Determine the (X, Y) coordinate at the center of the cell enclosing the given text.  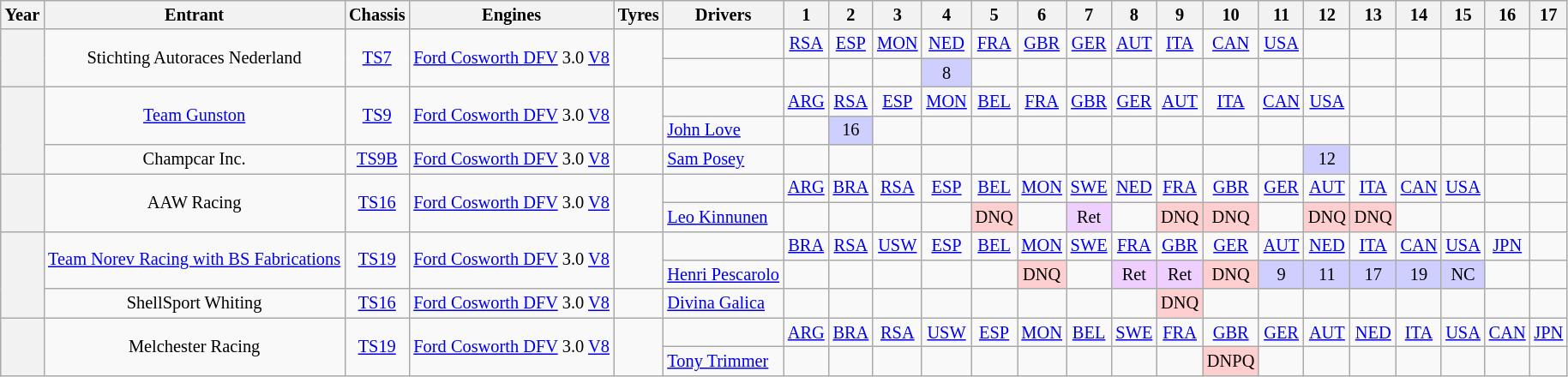
4 (946, 15)
Team Gunston (194, 115)
DNPQ (1231, 361)
2 (851, 15)
3 (897, 15)
Henri Pescarolo (723, 274)
19 (1420, 274)
Melchester Racing (194, 346)
5 (994, 15)
Divina Galica (723, 303)
7 (1089, 15)
Drivers (723, 15)
TS9B (377, 159)
6 (1042, 15)
John Love (723, 130)
AAW Racing (194, 202)
Stichting Autoraces Nederland (194, 58)
Engines (511, 15)
14 (1420, 15)
Sam Posey (723, 159)
1 (806, 15)
Entrant (194, 15)
10 (1231, 15)
TS7 (377, 58)
Leo Kinnunen (723, 217)
Champcar Inc. (194, 159)
Team Norev Racing with BS Fabrications (194, 260)
13 (1373, 15)
ShellSport Whiting (194, 303)
Year (22, 15)
Tyres (639, 15)
15 (1463, 15)
Chassis (377, 15)
NC (1463, 274)
Tony Trimmer (723, 361)
TS9 (377, 115)
